Detect which cell encompasses the target text, then output its (X, Y) center coordinate. 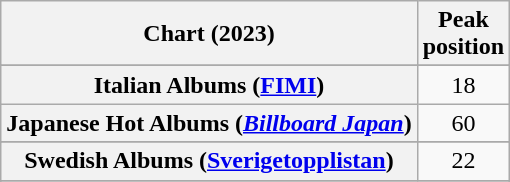
60 (463, 123)
Japanese Hot Albums (Billboard Japan) (209, 123)
Chart (2023) (209, 34)
Swedish Albums (Sverigetopplistan) (209, 161)
Italian Albums (FIMI) (209, 85)
22 (463, 161)
Peakposition (463, 34)
18 (463, 85)
